Return (X, Y) of the center of cell containing provided text 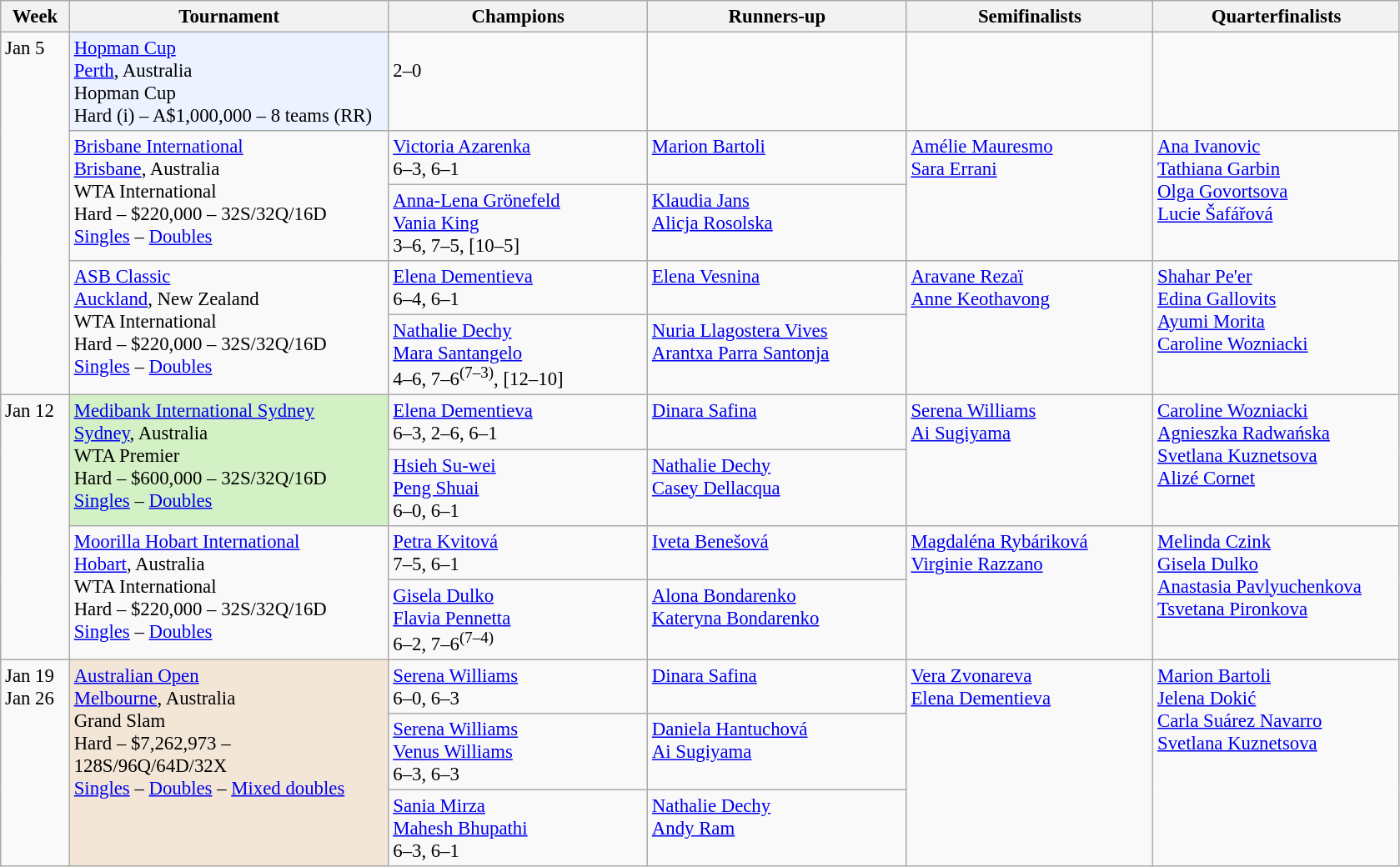
Australian Open Melbourne, AustraliaGrand SlamHard – $7,262,973 – 128S/96Q/64D/32XSingles – Doubles – Mixed doubles (228, 763)
Sania Mirza Mahesh Bhupathi6–3, 6–1 (519, 828)
Nuria Llagostera Vives Arantxa Parra Santonja (777, 355)
Iveta Benešová (777, 552)
Jan 5 (35, 214)
Serena Williams 6–0, 6–3 (519, 687)
Jan 19Jan 26 (35, 763)
Brisbane International Brisbane, AustraliaWTA InternationalHard – $220,000 – 32S/32Q/16DSingles – Doubles (228, 196)
Vera Zvonareva Elena Dementieva (1030, 763)
Jan 12 (35, 527)
Hopman CupPerth, AustraliaHopman CupHard (i) – A$1,000,000 – 8 teams (RR) (228, 82)
Nathalie Dechy Mara Santangelo4–6, 7–6(7–3), [12–10] (519, 355)
Petra Kvitová 7–5, 6–1 (519, 552)
Daniela Hantuchová Ai Sugiyama (777, 752)
ASB Classic Auckland, New ZealandWTA InternationalHard – $220,000 – 32S/32Q/16DSingles – Doubles (228, 328)
Marion Bartoli (777, 158)
Quarterfinalists (1277, 17)
Medibank International SydneySydney, AustraliaWTA PremierHard – $600,000 – 32S/32Q/16DSingles – Doubles (228, 460)
Serena Williams Venus Williams6–3, 6–3 (519, 752)
Nathalie Dechy Casey Dellacqua (777, 488)
Victoria Azarenka 6–3, 6–1 (519, 158)
Moorilla Hobart International Hobart, AustraliaWTA InternationalHard – $220,000 – 32S/32Q/16DSingles – Doubles (228, 592)
Serena Williams Ai Sugiyama (1030, 460)
Elena Vesnina (777, 288)
Shahar Pe'er Edina Gallovits Ayumi Morita Caroline Wozniacki (1277, 328)
Marion Bartoli Jelena Dokić Carla Suárez Navarro Svetlana Kuznetsova (1277, 763)
Elena Dementieva6–4, 6–1 (519, 288)
Semifinalists (1030, 17)
Ana Ivanovic Tathiana Garbin Olga Govortsova Lucie Šafářová (1277, 196)
Magdaléna Rybáriková Virginie Razzano (1030, 592)
Gisela Dulko Flavia Pennetta 6–2, 7–6(7–4) (519, 619)
Anna-Lena Grönefeld Vania King3–6, 7–5, [10–5] (519, 223)
2–0 (519, 82)
Week (35, 17)
Alona Bondarenko Kateryna Bondarenko (777, 619)
Hsieh Su-wei Peng Shuai 6–0, 6–1 (519, 488)
Aravane Rezaï Anne Keothavong (1030, 328)
Amélie Mauresmo Sara Errani (1030, 196)
Klaudia Jans Alicja Rosolska (777, 223)
Caroline Wozniacki Agnieszka Radwańska Svetlana Kuznetsova Alizé Cornet (1277, 460)
Elena Dementieva 6–3, 2–6, 6–1 (519, 422)
Melinda Czink Gisela Dulko Anastasia Pavlyuchenkova Tsvetana Pironkova (1277, 592)
Champions (519, 17)
Runners-up (777, 17)
Tournament (228, 17)
Nathalie Dechy Andy Ram (777, 828)
